Return the (X, Y) coordinate for the center point of the cell that contains the specified text.  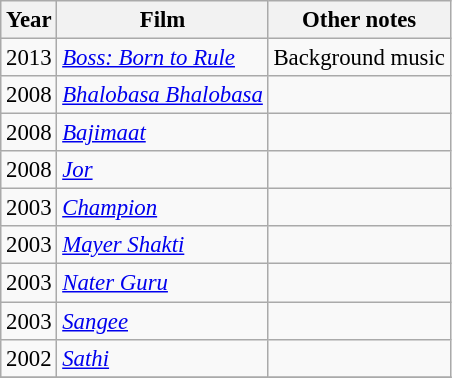
Year (29, 20)
Nater Guru (162, 283)
Sathi (162, 358)
Background music (359, 58)
Jor (162, 170)
Champion (162, 208)
Film (162, 20)
2013 (29, 58)
Mayer Shakti (162, 245)
2002 (29, 358)
Other notes (359, 20)
Bhalobasa Bhalobasa (162, 95)
Boss: Born to Rule (162, 58)
Bajimaat (162, 133)
Sangee (162, 321)
